Detect which cell encompasses the target text, then output its (x, y) center coordinate. 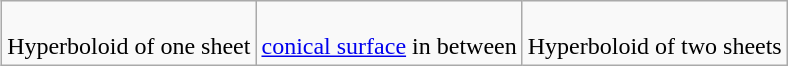
conical surface in between (389, 34)
Hyperboloid of two sheets (654, 34)
Hyperboloid of one sheet (129, 34)
